Locate the cell with the specified text and output its (X, Y) center coordinate. 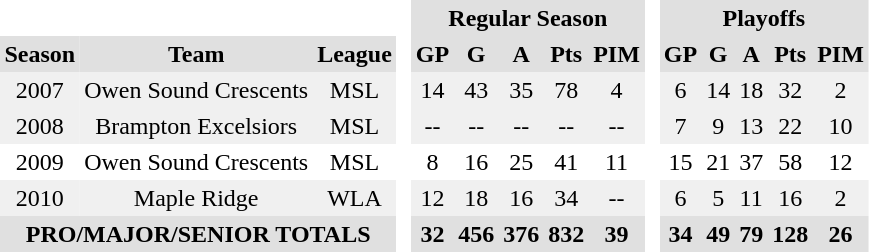
10 (841, 126)
4 (617, 90)
25 (522, 162)
2007 (40, 90)
PRO/MAJOR/SENIOR TOTALS (198, 234)
8 (432, 162)
35 (522, 90)
WLA (355, 198)
5 (718, 198)
2010 (40, 198)
79 (752, 234)
41 (566, 162)
League (355, 54)
128 (790, 234)
39 (617, 234)
9 (718, 126)
37 (752, 162)
Regular Season (528, 18)
Maple Ridge (196, 198)
Brampton Excelsiors (196, 126)
456 (476, 234)
22 (790, 126)
43 (476, 90)
2008 (40, 126)
15 (680, 162)
Season (40, 54)
2009 (40, 162)
78 (566, 90)
376 (522, 234)
Team (196, 54)
7 (680, 126)
21 (718, 162)
13 (752, 126)
26 (841, 234)
832 (566, 234)
Playoffs (764, 18)
49 (718, 234)
58 (790, 162)
